Locate the cell with the specified text and output its (x, y) center coordinate. 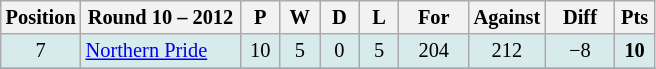
Against (508, 17)
D (340, 17)
For (434, 17)
212 (508, 51)
−8 (580, 51)
L (379, 17)
Position (41, 17)
204 (434, 51)
Northern Pride (161, 51)
0 (340, 51)
Pts (635, 17)
Diff (580, 17)
P (260, 17)
Round 10 – 2012 (161, 17)
W (300, 17)
7 (41, 51)
